Extract the [x, y] coordinate from the center of the cell holding the provided text.  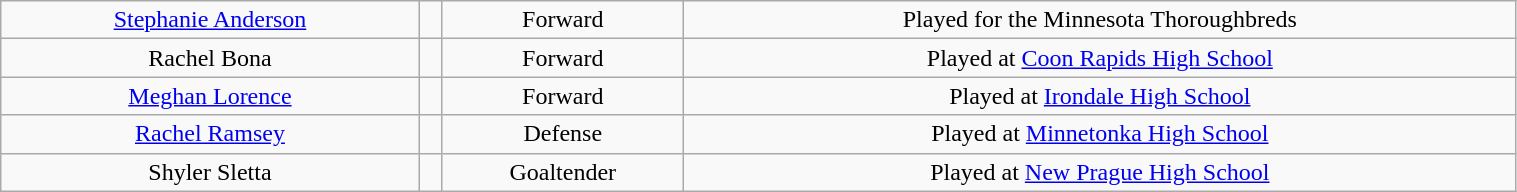
Played at Irondale High School [1100, 96]
Goaltender [563, 172]
Defense [563, 134]
Played for the Minnesota Thoroughbreds [1100, 20]
Shyler Sletta [210, 172]
Played at Coon Rapids High School [1100, 58]
Played at New Prague High School [1100, 172]
Stephanie Anderson [210, 20]
Rachel Ramsey [210, 134]
Rachel Bona [210, 58]
Meghan Lorence [210, 96]
Played at Minnetonka High School [1100, 134]
